Determine the [x, y] coordinate at the center of the cell enclosing the given text.  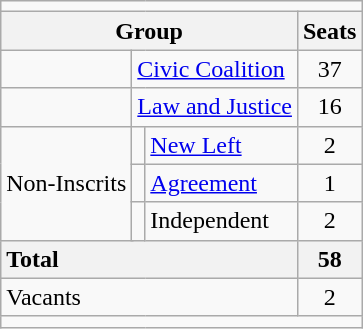
Total [150, 259]
New Left [222, 145]
16 [329, 107]
1 [329, 183]
Non-Inscrits [66, 183]
Agreement [222, 183]
Vacants [150, 297]
37 [329, 69]
Law and Justice [215, 107]
Independent [222, 221]
58 [329, 259]
Group [150, 31]
Civic Coalition [215, 69]
Seats [329, 31]
